Return the [X, Y] coordinate for the center point of the cell that contains the specified text.  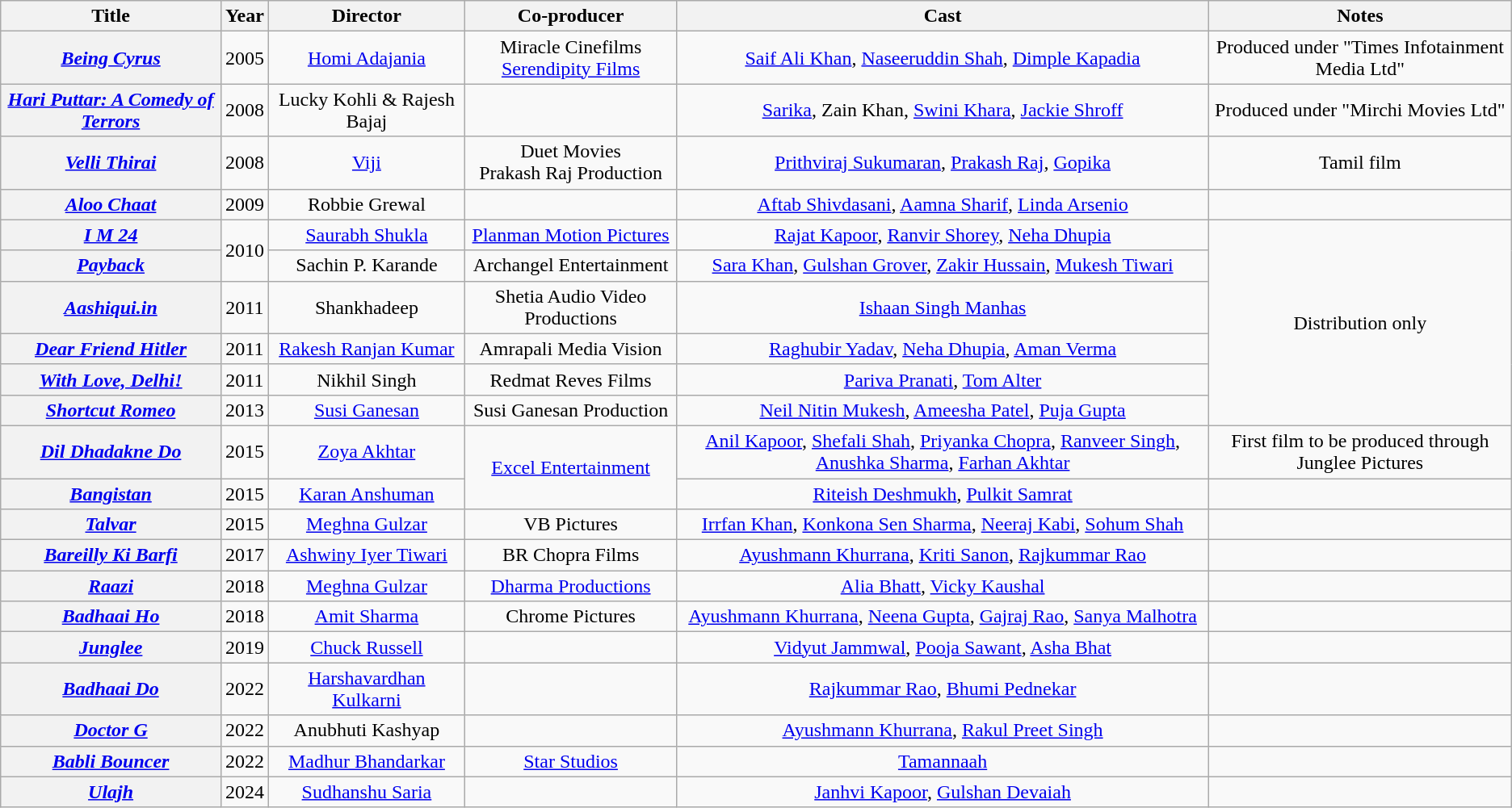
Zoya Akhtar [367, 452]
Doctor G [111, 731]
Excel Entertainment [570, 467]
Susi Ganesan Production [570, 410]
Shankhadeep [367, 307]
Planman Motion Pictures [570, 235]
Cast [943, 16]
Shortcut Romeo [111, 410]
Title [111, 16]
Distribution only [1360, 323]
First film to be produced through Junglee Pictures [1360, 452]
2017 [244, 555]
BR Chopra Films [570, 555]
Raazi [111, 586]
Ishaan Singh Manhas [943, 307]
Miracle CinefilmsSerendipity Films [570, 58]
Sachin P. Karande [367, 266]
Saurabh Shukla [367, 235]
Ashwiny Iyer Tiwari [367, 555]
Ulajh [111, 792]
Ayushmann Khurrana, Rakul Preet Singh [943, 731]
Dear Friend Hitler [111, 349]
Homi Adajania [367, 58]
Velli Thirai [111, 163]
Aashiqui.in [111, 307]
Payback [111, 266]
Co-producer [570, 16]
Vidyut Jammwal, Pooja Sawant, Asha Bhat [943, 647]
Madhur Bhandarkar [367, 761]
Bareilly Ki Barfi [111, 555]
Junglee [111, 647]
Karan Anshuman [367, 493]
Year [244, 16]
Rajat Kapoor, Ranvir Shorey, Neha Dhupia [943, 235]
Amrapali Media Vision [570, 349]
Chrome Pictures [570, 617]
Star Studios [570, 761]
Babli Bouncer [111, 761]
Pariva Pranati, Tom Alter [943, 379]
2019 [244, 647]
Duet MoviesPrakash Raj Production [570, 163]
Badhaai Ho [111, 617]
Robbie Grewal [367, 204]
Dil Dhadakne Do [111, 452]
Bangistan [111, 493]
VB Pictures [570, 525]
Prithviraj Sukumaran, Prakash Raj, Gopika [943, 163]
Director [367, 16]
2009 [244, 204]
Anil Kapoor, Shefali Shah, Priyanka Chopra, Ranveer Singh, Anushka Sharma, Farhan Akhtar [943, 452]
Rakesh Ranjan Kumar [367, 349]
Redmat Reves Films [570, 379]
Shetia Audio Video Productions [570, 307]
Tamannaah [943, 761]
Talvar [111, 525]
Riteish Deshmukh, Pulkit Samrat [943, 493]
Anubhuti Kashyap [367, 731]
Viji [367, 163]
With Love, Delhi! [111, 379]
Produced under "Mirchi Movies Ltd" [1360, 110]
Aloo Chaat [111, 204]
Tamil film [1360, 163]
Amit Sharma [367, 617]
I M 24 [111, 235]
2010 [244, 250]
Nikhil Singh [367, 379]
2024 [244, 792]
Rajkummar Rao, Bhumi Pednekar [943, 689]
Archangel Entertainment [570, 266]
Produced under "Times Infotainment Media Ltd" [1360, 58]
Chuck Russell [367, 647]
Ayushmann Khurrana, Neena Gupta, Gajraj Rao, Sanya Malhotra [943, 617]
2013 [244, 410]
Sarika, Zain Khan, Swini Khara, Jackie Shroff [943, 110]
Neil Nitin Mukesh, Ameesha Patel, Puja Gupta [943, 410]
Sara Khan, Gulshan Grover, Zakir Hussain, Mukesh Tiwari [943, 266]
2005 [244, 58]
Being Cyrus [111, 58]
Harshavardhan Kulkarni [367, 689]
Saif Ali Khan, Naseeruddin Shah, Dimple Kapadia [943, 58]
Alia Bhatt, Vicky Kaushal [943, 586]
Janhvi Kapoor, Gulshan Devaiah [943, 792]
Dharma Productions [570, 586]
Ayushmann Khurrana, Kriti Sanon, Rajkummar Rao [943, 555]
Irrfan Khan, Konkona Sen Sharma, Neeraj Kabi, Sohum Shah [943, 525]
Aftab Shivdasani, Aamna Sharif, Linda Arsenio [943, 204]
Badhaai Do [111, 689]
Raghubir Yadav, Neha Dhupia, Aman Verma [943, 349]
Susi Ganesan [367, 410]
Hari Puttar: A Comedy of Terrors [111, 110]
Sudhanshu Saria [367, 792]
Notes [1360, 16]
Lucky Kohli & Rajesh Bajaj [367, 110]
